Find where the given text appears and provide that cell's center as [x, y] coordinate. 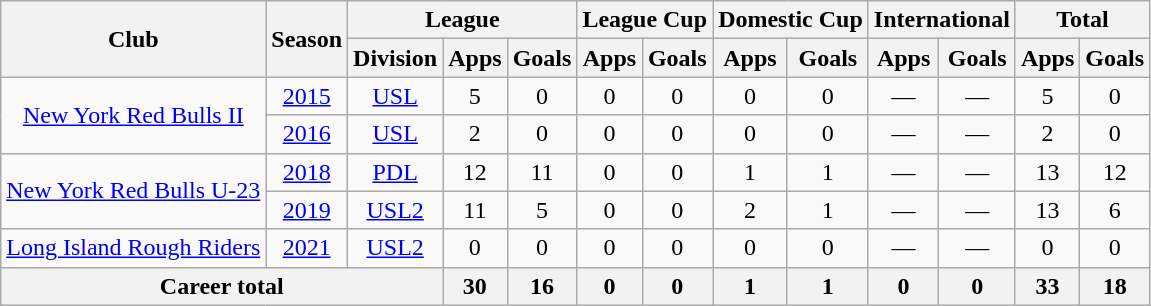
16 [542, 286]
2019 [307, 210]
Club [134, 39]
2016 [307, 134]
6 [1115, 210]
33 [1047, 286]
League Cup [645, 20]
Division [396, 58]
2021 [307, 248]
League [462, 20]
Total [1082, 20]
Domestic Cup [791, 20]
International [942, 20]
New York Red Bulls U-23 [134, 191]
30 [475, 286]
New York Red Bulls II [134, 115]
2018 [307, 172]
Season [307, 39]
Career total [222, 286]
18 [1115, 286]
Long Island Rough Riders [134, 248]
2015 [307, 96]
PDL [396, 172]
